For the text-containing cell, return its midpoint in (x, y) coordinate format. 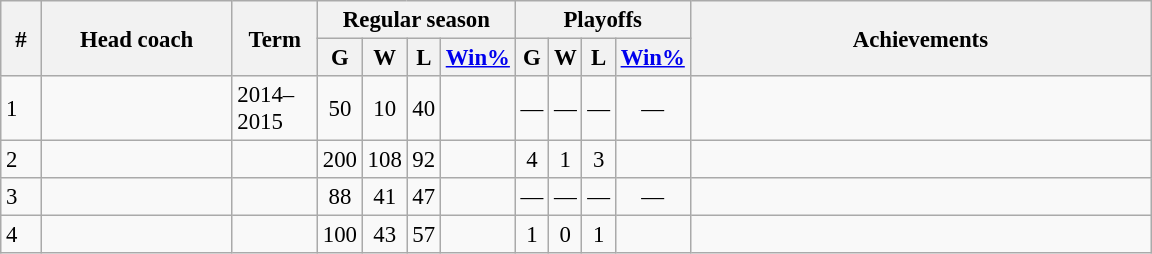
10 (384, 108)
200 (340, 160)
57 (424, 235)
92 (424, 160)
Achievements (920, 38)
47 (424, 197)
0 (566, 235)
40 (424, 108)
Term (275, 38)
100 (340, 235)
Regular season (417, 20)
Head coach (136, 38)
108 (384, 160)
# (22, 38)
50 (340, 108)
41 (384, 197)
Playoffs (602, 20)
2014–2015 (275, 108)
43 (384, 235)
88 (340, 197)
2 (22, 160)
